Find where the given text appears and provide that cell's center as [x, y] coordinate. 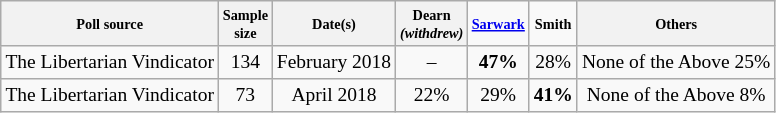
Smith [553, 23]
22% [432, 94]
April 2018 [334, 94]
Poll source [110, 23]
28% [553, 62]
134 [246, 62]
73 [246, 94]
– [432, 62]
41% [553, 94]
February 2018 [334, 62]
29% [498, 94]
47% [498, 62]
None of the Above 8% [676, 94]
None of the Above 25% [676, 62]
Others [676, 23]
Sarwark [498, 23]
Dearn(withdrew) [432, 23]
Samplesize [246, 23]
Date(s) [334, 23]
